For the text-containing cell, return its midpoint in [X, Y] coordinate format. 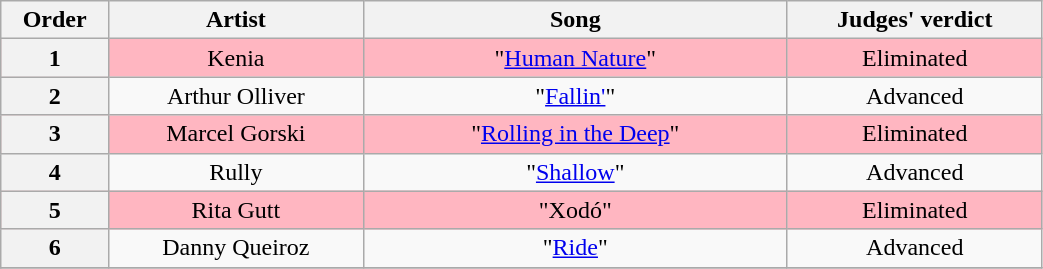
"Ride" [575, 248]
3 [55, 134]
Rita Gutt [236, 210]
5 [55, 210]
Song [575, 20]
"Xodó" [575, 210]
Artist [236, 20]
6 [55, 248]
"Human Nature" [575, 58]
Marcel Gorski [236, 134]
4 [55, 172]
Judges' verdict [914, 20]
Arthur Olliver [236, 96]
2 [55, 96]
Rully [236, 172]
1 [55, 58]
"Rolling in the Deep" [575, 134]
Order [55, 20]
"Shallow" [575, 172]
Danny Queiroz [236, 248]
"Fallin'" [575, 96]
Kenia [236, 58]
